Find where the given text appears and provide that cell's center as (X, Y) coordinate. 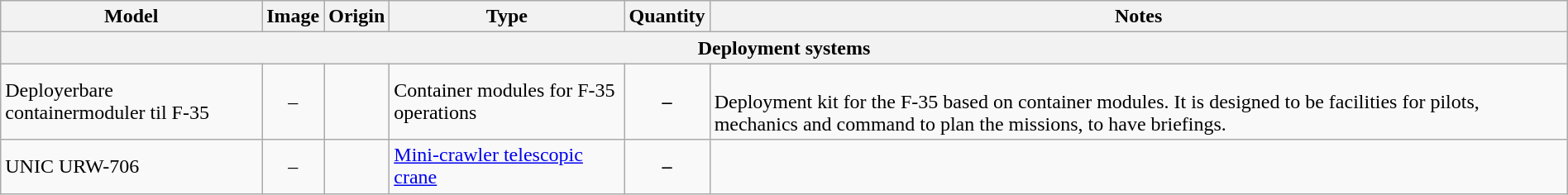
Mini-crawler telescopic crane (507, 167)
Image (293, 17)
Quantity (667, 17)
Type (507, 17)
Deployerbare containermoduler til F-35 (131, 102)
Notes (1138, 17)
Model (131, 17)
Origin (357, 17)
Deployment systems (784, 48)
UNIC URW-706 (131, 167)
Container modules for F-35 operations (507, 102)
